Search for the cell housing the specified text and yield its [X, Y] center coordinate. 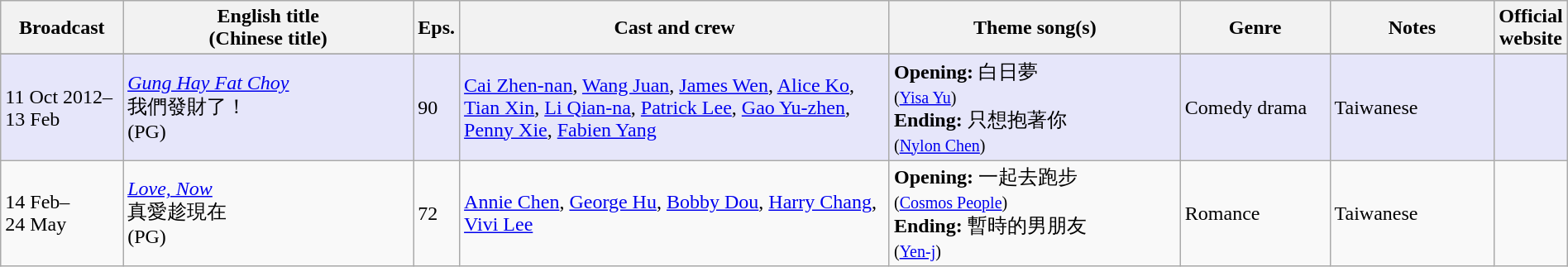
Cast and crew [675, 28]
72 [437, 213]
Comedy drama [1255, 107]
14 Feb–24 May [62, 213]
Opening: 白日夢 (Yisa Yu) Ending: 只想抱著你 (Nylon Chen) [1035, 107]
Opening: 一起去跑步 (Cosmos People) Ending: 暫時的男朋友 (Yen-j) [1035, 213]
11 Oct 2012–13 Feb [62, 107]
English title (Chinese title) [268, 28]
Cai Zhen-nan, Wang Juan, James Wen, Alice Ko, Tian Xin, Li Qian-na, Patrick Lee, Gao Yu-zhen, Penny Xie, Fabien Yang [675, 107]
Gung Hay Fat Choy我們發財了！(PG) [268, 107]
Notes [1413, 28]
Broadcast [62, 28]
Genre [1255, 28]
90 [437, 107]
Theme song(s) [1035, 28]
Romance [1255, 213]
Official website [1531, 28]
Annie Chen, George Hu, Bobby Dou, Harry Chang, Vivi Lee [675, 213]
Love, Now真愛趁現在(PG) [268, 213]
Eps. [437, 28]
